Return the [x, y] coordinate for the center point of the cell that contains the specified text.  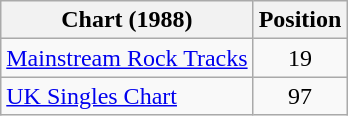
UK Singles Chart [127, 96]
Mainstream Rock Tracks [127, 58]
Position [300, 20]
Chart (1988) [127, 20]
97 [300, 96]
19 [300, 58]
